From the cell containing the given text, extract its center point as [x, y] coordinate. 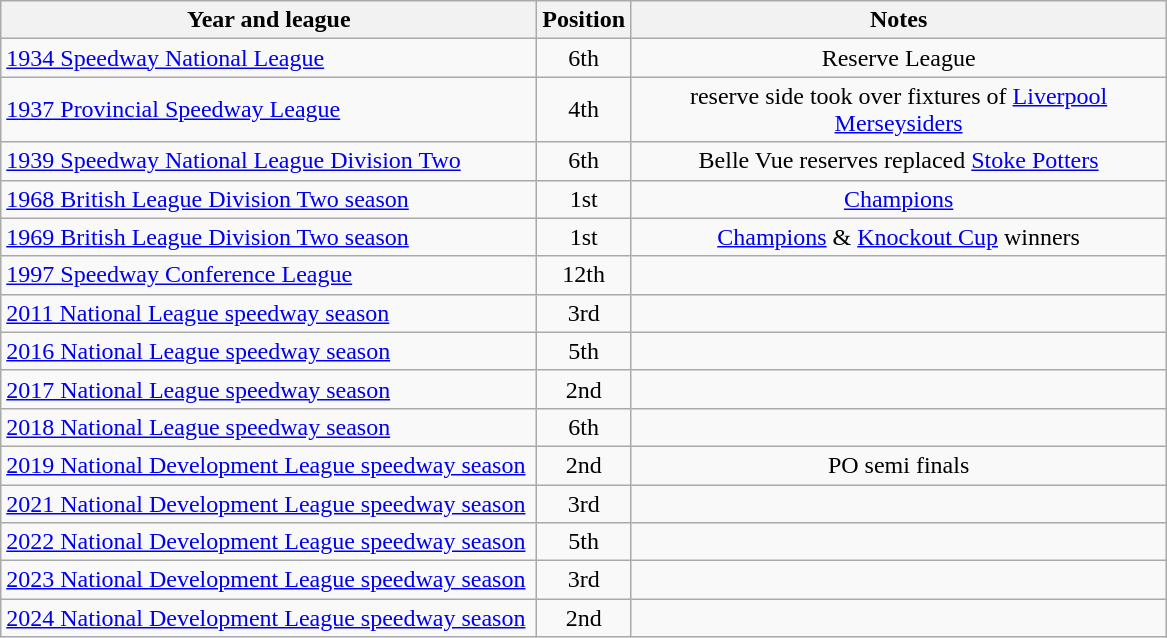
1969 British League Division Two season [269, 237]
PO semi finals [899, 465]
12th [584, 275]
Notes [899, 20]
2022 National Development League speedway season [269, 542]
reserve side took over fixtures of Liverpool Merseysiders [899, 110]
Champions & Knockout Cup winners [899, 237]
Reserve League [899, 58]
1939 Speedway National League Division Two [269, 161]
Champions [899, 199]
1934 Speedway National League [269, 58]
2018 National League speedway season [269, 427]
Year and league [269, 20]
2011 National League speedway season [269, 313]
Belle Vue reserves replaced Stoke Potters [899, 161]
2023 National Development League speedway season [269, 580]
2017 National League speedway season [269, 389]
4th [584, 110]
2024 National Development League speedway season [269, 618]
1968 British League Division Two season [269, 199]
Position [584, 20]
1937 Provincial Speedway League [269, 110]
2019 National Development League speedway season [269, 465]
2016 National League speedway season [269, 351]
2021 National Development League speedway season [269, 503]
1997 Speedway Conference League [269, 275]
